Identify which cell holds the provided text, then report its [x, y] central coordinate. 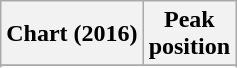
Peak position [189, 34]
Chart (2016) [72, 34]
